Determine the [X, Y] coordinate at the center of the cell enclosing the given text.  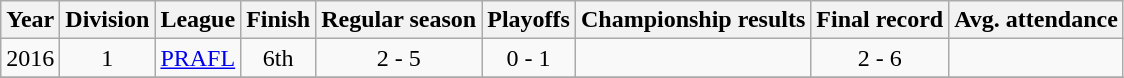
Year [30, 20]
Finish [278, 20]
Avg. attendance [1036, 20]
PRAFL [198, 58]
Regular season [399, 20]
6th [278, 58]
2016 [30, 58]
0 - 1 [529, 58]
Division [108, 20]
2 - 6 [880, 58]
Championship results [692, 20]
Final record [880, 20]
Playoffs [529, 20]
1 [108, 58]
League [198, 20]
2 - 5 [399, 58]
